Search for the cell housing the specified text and yield its [x, y] center coordinate. 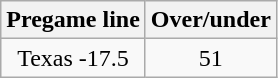
Over/under [210, 20]
Texas -17.5 [74, 58]
51 [210, 58]
Pregame line [74, 20]
